Determine the (x, y) coordinate at the center of the cell enclosing the given text.  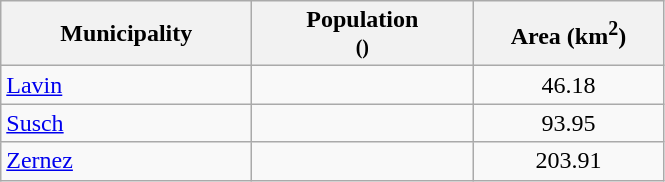
Lavin (126, 85)
203.91 (568, 161)
Susch (126, 123)
Municipality (126, 34)
93.95 (568, 123)
Population () (362, 34)
Zernez (126, 161)
Area (km2) (568, 34)
46.18 (568, 85)
